Pinpoint the cell where the given text exists, returning its [X, Y] midpoint coordinate. 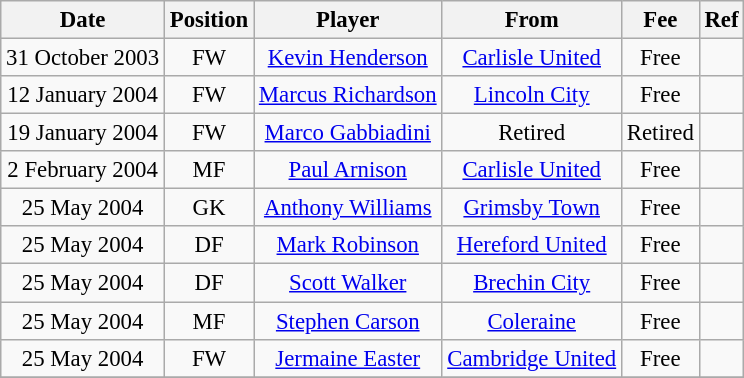
Jermaine Easter [348, 358]
Date [83, 20]
Mark Robinson [348, 245]
Stephen Carson [348, 321]
Lincoln City [532, 95]
2 February 2004 [83, 170]
31 October 2003 [83, 58]
GK [208, 208]
From [532, 20]
Fee [660, 20]
Coleraine [532, 321]
Scott Walker [348, 283]
Grimsby Town [532, 208]
Hereford United [532, 245]
Brechin City [532, 283]
Marcus Richardson [348, 95]
Cambridge United [532, 358]
Kevin Henderson [348, 58]
12 January 2004 [83, 95]
Anthony Williams [348, 208]
Paul Arnison [348, 170]
Player [348, 20]
Position [208, 20]
Ref [722, 20]
Marco Gabbiadini [348, 133]
19 January 2004 [83, 133]
